Find where the given text appears and provide that cell's center as (X, Y) coordinate. 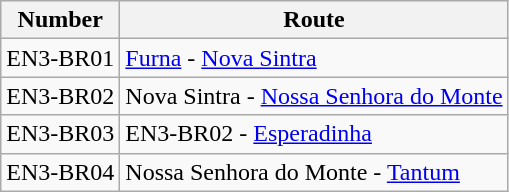
Route (314, 20)
Nova Sintra - Nossa Senhora do Monte (314, 96)
EN3-BR04 (60, 172)
Number (60, 20)
EN3-BR03 (60, 134)
EN3-BR02 - Esperadinha (314, 134)
Furna - Nova Sintra (314, 58)
EN3-BR02 (60, 96)
Nossa Senhora do Monte - Tantum (314, 172)
EN3-BR01 (60, 58)
